Search for the cell housing the specified text and yield its [x, y] center coordinate. 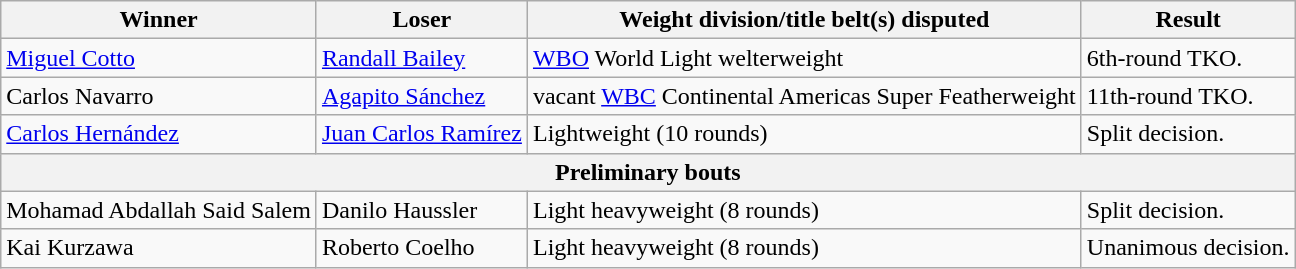
WBO World Light welterweight [804, 58]
Randall Bailey [422, 58]
Loser [422, 20]
11th-round TKO. [1188, 96]
Result [1188, 20]
Carlos Navarro [159, 96]
Lightweight (10 rounds) [804, 134]
Carlos Hernández [159, 134]
Weight division/title belt(s) disputed [804, 20]
Preliminary bouts [648, 172]
Danilo Haussler [422, 210]
Miguel Cotto [159, 58]
6th-round TKO. [1188, 58]
vacant WBC Continental Americas Super Featherweight [804, 96]
Roberto Coelho [422, 248]
Agapito Sánchez [422, 96]
Juan Carlos Ramírez [422, 134]
Kai Kurzawa [159, 248]
Winner [159, 20]
Mohamad Abdallah Said Salem [159, 210]
Unanimous decision. [1188, 248]
